Detect which cell encompasses the target text, then output its [x, y] center coordinate. 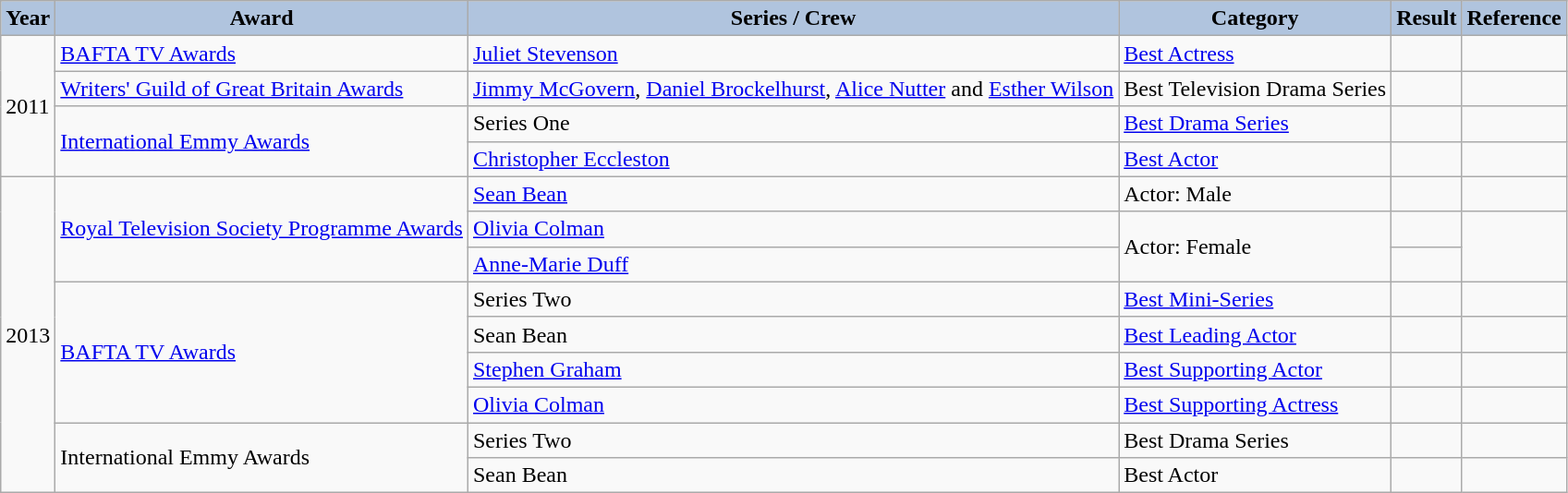
Series One [793, 124]
Best Actress [1255, 54]
Christopher Eccleston [793, 159]
Best Mini-Series [1255, 299]
Category [1255, 18]
Series / Crew [793, 18]
Actor: Male [1255, 194]
Best Leading Actor [1255, 334]
Royal Television Society Programme Awards [262, 229]
Best Supporting Actor [1255, 369]
Juliet Stevenson [793, 54]
Best Television Drama Series [1255, 89]
Stephen Graham [793, 369]
Anne-Marie Duff [793, 264]
Year [28, 18]
Result [1427, 18]
2013 [28, 334]
Reference [1513, 18]
Actor: Female [1255, 246]
Jimmy McGovern, Daniel Brockelhurst, Alice Nutter and Esther Wilson [793, 89]
Award [262, 18]
Best Supporting Actress [1255, 404]
Writers' Guild of Great Britain Awards [262, 89]
2011 [28, 106]
